Identify which cell holds the provided text, then report its (x, y) central coordinate. 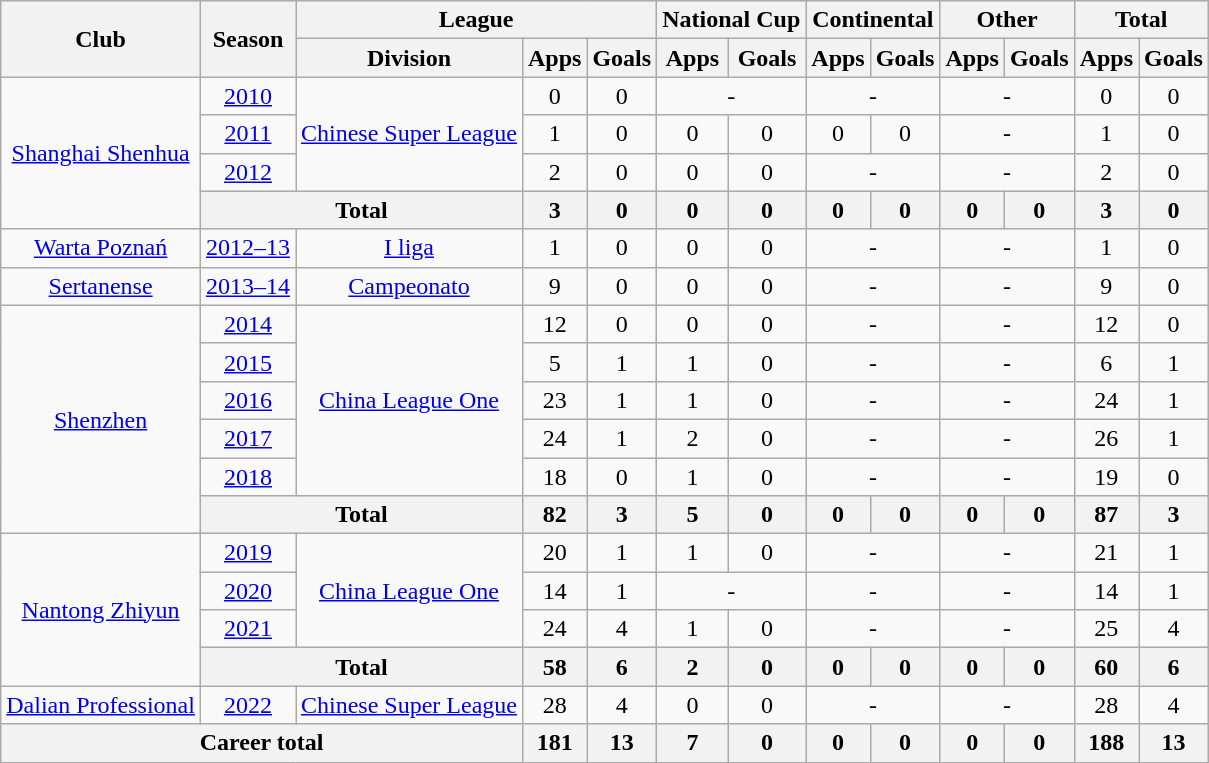
League (476, 20)
Dalian Professional (101, 705)
Continental (873, 20)
181 (554, 743)
2020 (248, 591)
2012–13 (248, 248)
Other (1007, 20)
Warta Poznań (101, 248)
2015 (248, 362)
60 (1106, 667)
2011 (248, 134)
Nantong Zhiyun (101, 610)
21 (1106, 553)
82 (554, 515)
2019 (248, 553)
20 (554, 553)
58 (554, 667)
2014 (248, 324)
25 (1106, 629)
National Cup (732, 20)
Shenzhen (101, 419)
2012 (248, 172)
23 (554, 400)
2010 (248, 96)
18 (554, 477)
Division (410, 58)
2021 (248, 629)
87 (1106, 515)
Season (248, 39)
188 (1106, 743)
2022 (248, 705)
Shanghai Shenhua (101, 153)
2017 (248, 438)
Sertanense (101, 286)
Career total (262, 743)
19 (1106, 477)
2018 (248, 477)
2013–14 (248, 286)
26 (1106, 438)
7 (693, 743)
I liga (410, 248)
Campeonato (410, 286)
2016 (248, 400)
Club (101, 39)
